Capture the cell that displays the provided text and extract its (x, y) central coordinate. 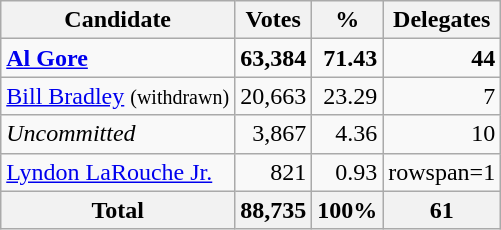
4.36 (348, 134)
% (348, 20)
Total (118, 210)
3,867 (274, 134)
rowspan=1 (442, 172)
63,384 (274, 58)
7 (442, 96)
23.29 (348, 96)
Delegates (442, 20)
44 (442, 58)
0.93 (348, 172)
100% (348, 210)
Uncommitted (118, 134)
Lyndon LaRouche Jr. (118, 172)
10 (442, 134)
Votes (274, 20)
Al Gore (118, 58)
88,735 (274, 210)
Candidate (118, 20)
20,663 (274, 96)
61 (442, 210)
Bill Bradley (withdrawn) (118, 96)
821 (274, 172)
71.43 (348, 58)
